Provide the [X, Y] coordinate of the cell's center where the given text is located.  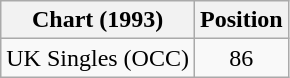
Position [241, 20]
86 [241, 58]
Chart (1993) [98, 20]
UK Singles (OCC) [98, 58]
